Pinpoint the cell where the given text exists, returning its [x, y] midpoint coordinate. 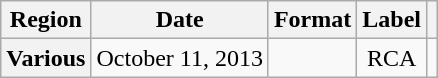
RCA [392, 58]
Date [180, 20]
Label [392, 20]
October 11, 2013 [180, 58]
Format [312, 20]
Various [46, 58]
Region [46, 20]
